Return [X, Y] of the center of cell containing provided text 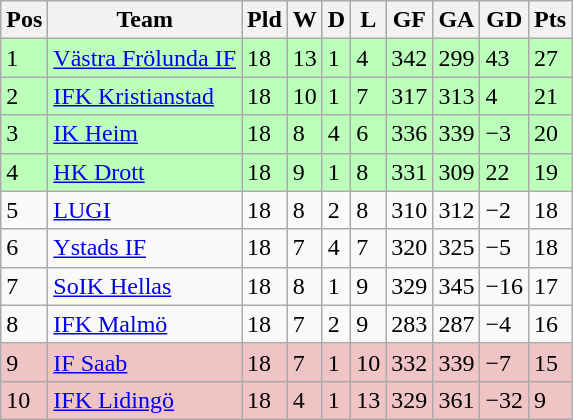
−16 [504, 286]
313 [456, 96]
3 [24, 134]
Pos [24, 20]
−4 [504, 324]
D [336, 20]
−3 [504, 134]
336 [410, 134]
17 [550, 286]
GA [456, 20]
L [368, 20]
16 [550, 324]
−5 [504, 248]
332 [410, 362]
Pld [265, 20]
−7 [504, 362]
Ystads IF [145, 248]
299 [456, 58]
361 [456, 400]
GF [410, 20]
283 [410, 324]
27 [550, 58]
SoIK Hellas [145, 286]
342 [410, 58]
IFK Lidingö [145, 400]
GD [504, 20]
IK Heim [145, 134]
43 [504, 58]
21 [550, 96]
IFK Kristianstad [145, 96]
22 [504, 172]
−2 [504, 210]
325 [456, 248]
HK Drott [145, 172]
IFK Malmö [145, 324]
312 [456, 210]
345 [456, 286]
LUGI [145, 210]
W [304, 20]
317 [410, 96]
5 [24, 210]
−32 [504, 400]
IF Saab [145, 362]
309 [456, 172]
19 [550, 172]
Pts [550, 20]
287 [456, 324]
Team [145, 20]
Västra Frölunda IF [145, 58]
331 [410, 172]
320 [410, 248]
15 [550, 362]
310 [410, 210]
20 [550, 134]
